Determine the (x, y) coordinate at the center of the cell enclosing the given text.  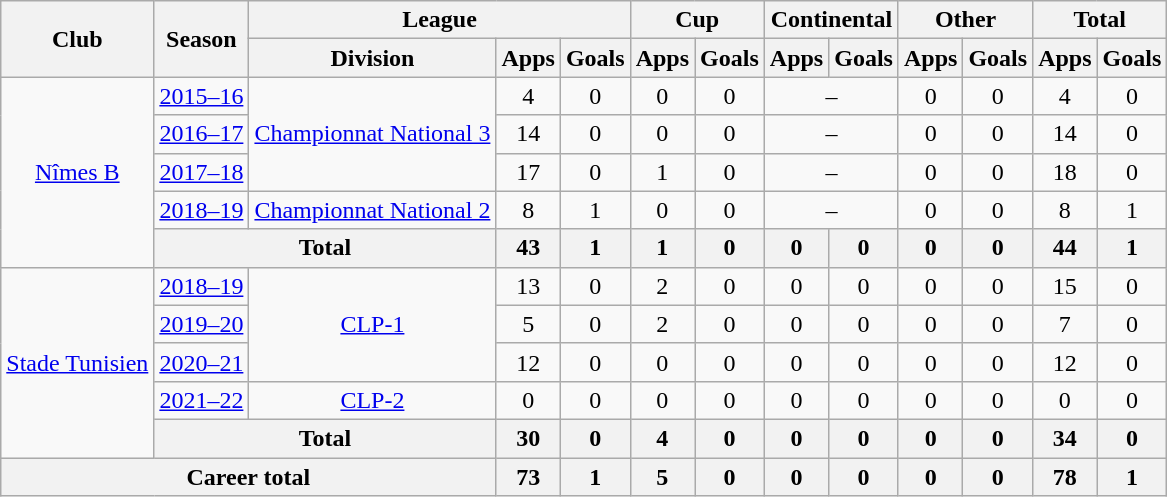
Cup (697, 20)
73 (528, 477)
2016–17 (202, 134)
18 (1065, 172)
Other (965, 20)
2015–16 (202, 96)
Continental (831, 20)
League (440, 20)
CLP-2 (372, 400)
Club (78, 39)
15 (1065, 286)
44 (1065, 248)
2017–18 (202, 172)
34 (1065, 438)
17 (528, 172)
30 (528, 438)
2021–22 (202, 400)
7 (1065, 324)
13 (528, 286)
Division (372, 58)
Season (202, 39)
43 (528, 248)
Stade Tunisien (78, 362)
Nîmes B (78, 172)
78 (1065, 477)
Championnat National 3 (372, 134)
Career total (248, 477)
Championnat National 2 (372, 210)
2019–20 (202, 324)
2020–21 (202, 362)
CLP-1 (372, 324)
